Capture the cell that displays the provided text and extract its [x, y] central coordinate. 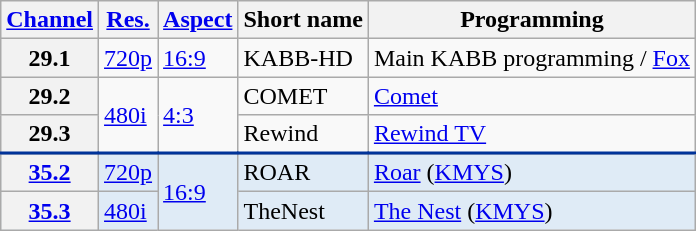
TheNest [303, 211]
ROAR [303, 172]
Res. [128, 20]
COMET [303, 96]
Aspect [198, 20]
Programming [532, 20]
Comet [532, 96]
35.3 [50, 211]
4:3 [198, 115]
29.1 [50, 58]
Main KABB programming / Fox [532, 58]
Channel [50, 20]
Rewind TV [532, 134]
29.3 [50, 134]
KABB-HD [303, 58]
35.2 [50, 172]
Short name [303, 20]
29.2 [50, 96]
Rewind [303, 134]
The Nest (KMYS) [532, 211]
Roar (KMYS) [532, 172]
